From the cell containing the given text, extract its center point as [X, Y] coordinate. 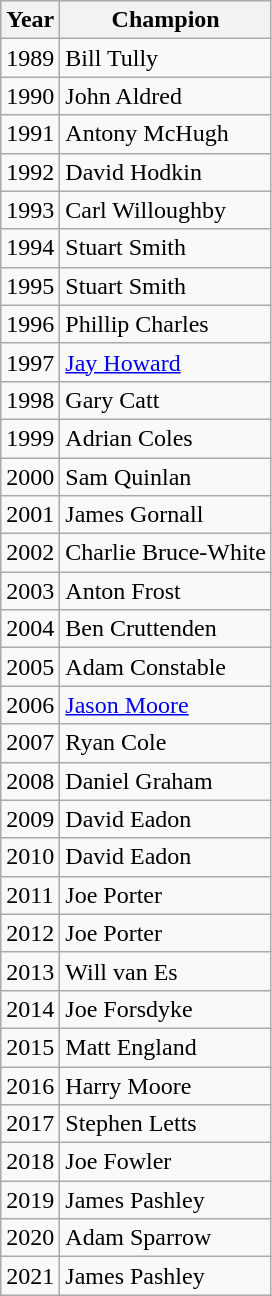
Will van Es [166, 971]
Gary Catt [166, 400]
2013 [30, 971]
2014 [30, 1009]
2018 [30, 1162]
Joe Fowler [166, 1162]
1994 [30, 248]
2004 [30, 629]
1991 [30, 134]
Adam Constable [166, 667]
Harry Moore [166, 1085]
2001 [30, 515]
Adam Sparrow [166, 1238]
Ben Cruttenden [166, 629]
1993 [30, 210]
Sam Quinlan [166, 477]
Charlie Bruce-White [166, 553]
1999 [30, 438]
2019 [30, 1200]
Phillip Charles [166, 324]
2005 [30, 667]
2020 [30, 1238]
1995 [30, 286]
Joe Forsdyke [166, 1009]
Matt England [166, 1047]
2015 [30, 1047]
Ryan Cole [166, 743]
2017 [30, 1124]
1990 [30, 96]
Daniel Graham [166, 781]
John Aldred [166, 96]
2009 [30, 819]
1998 [30, 400]
2021 [30, 1276]
1989 [30, 58]
2016 [30, 1085]
2003 [30, 591]
1997 [30, 362]
David Hodkin [166, 172]
Jason Moore [166, 705]
James Gornall [166, 515]
Antony McHugh [166, 134]
Jay Howard [166, 362]
2011 [30, 895]
2010 [30, 857]
1996 [30, 324]
2008 [30, 781]
2000 [30, 477]
2002 [30, 553]
Year [30, 20]
Stephen Letts [166, 1124]
1992 [30, 172]
Adrian Coles [166, 438]
Champion [166, 20]
2007 [30, 743]
2006 [30, 705]
Anton Frost [166, 591]
Carl Willoughby [166, 210]
2012 [30, 933]
Bill Tully [166, 58]
